Pinpoint the cell where the given text exists, returning its [x, y] midpoint coordinate. 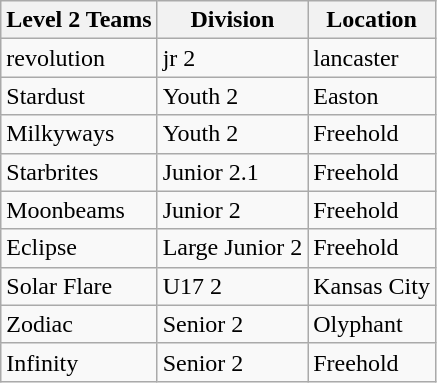
Starbrites [79, 172]
Division [232, 20]
Junior 2 [232, 210]
Infinity [79, 362]
U17 2 [232, 286]
jr 2 [232, 58]
Moonbeams [79, 210]
Level 2 Teams [79, 20]
Stardust [79, 96]
lancaster [372, 58]
Junior 2.1 [232, 172]
Kansas City [372, 286]
Solar Flare [79, 286]
revolution [79, 58]
Large Junior 2 [232, 248]
Zodiac [79, 324]
Easton [372, 96]
Eclipse [79, 248]
Olyphant [372, 324]
Location [372, 20]
Milkyways [79, 134]
